Determine the [X, Y] coordinate at the center of the cell enclosing the given text.  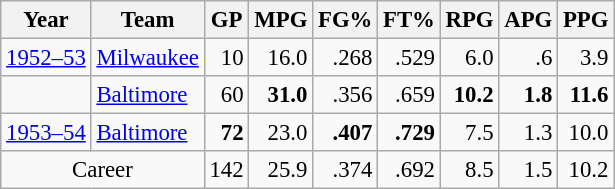
11.6 [586, 95]
.6 [528, 58]
142 [226, 170]
10.0 [586, 133]
1953–54 [46, 133]
.374 [346, 170]
1952–53 [46, 58]
25.9 [281, 170]
1.5 [528, 170]
APG [528, 20]
Milwaukee [148, 58]
6.0 [470, 58]
23.0 [281, 133]
3.9 [586, 58]
Year [46, 20]
60 [226, 95]
.529 [410, 58]
.356 [346, 95]
.692 [410, 170]
GP [226, 20]
1.3 [528, 133]
31.0 [281, 95]
Team [148, 20]
10 [226, 58]
.268 [346, 58]
.729 [410, 133]
FG% [346, 20]
.659 [410, 95]
MPG [281, 20]
Career [102, 170]
1.8 [528, 95]
16.0 [281, 58]
PPG [586, 20]
8.5 [470, 170]
FT% [410, 20]
RPG [470, 20]
72 [226, 133]
.407 [346, 133]
7.5 [470, 133]
